Return [x, y] of the center of cell containing provided text 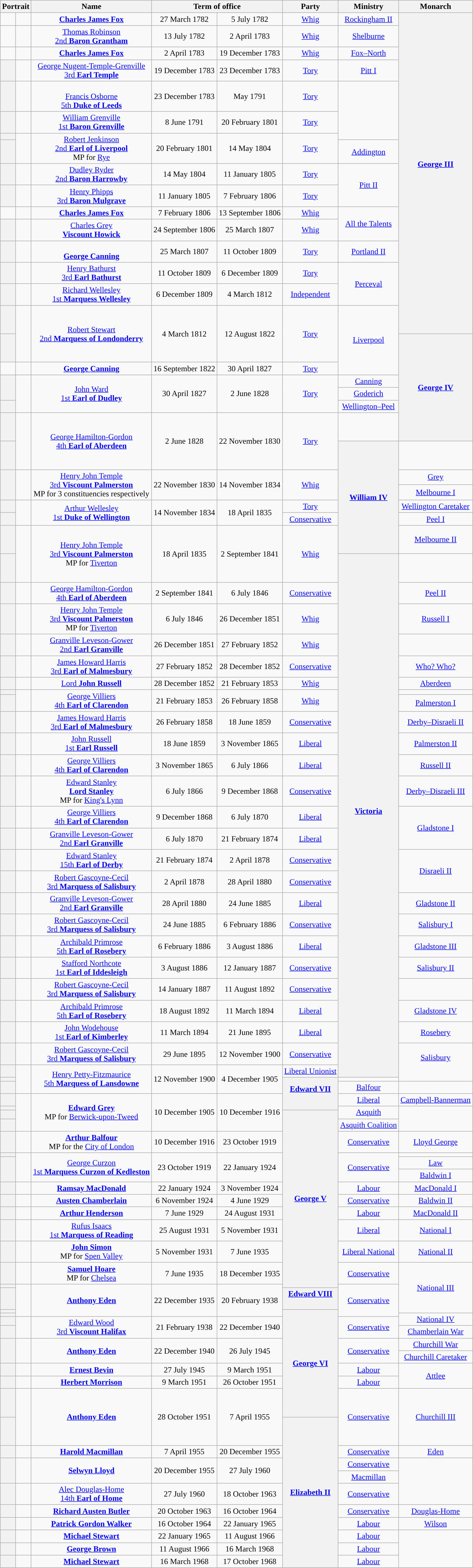
Ministry [368, 7]
Law [435, 1163]
6 November 1924 [184, 1201]
Rockingham II [368, 19]
Who? Who? [435, 666]
Stafford Northcote1st Earl of Iddesleigh [91, 968]
Palmerston I [435, 703]
24 August 1931 [250, 1213]
Shelburne [368, 36]
Name [91, 7]
Elizabeth II [310, 1492]
12 August 1822 [250, 334]
22 December 1935 [184, 1300]
Arthur Henderson [91, 1213]
Campbell-Bannerman [435, 1100]
16 September 1822 [184, 369]
21 June 1895 [250, 1032]
Charles GreyViscount Howick [91, 230]
14 January 1887 [184, 989]
George Curzon1st Marquess Curzon of Kedleston [91, 1167]
Attlee [435, 1376]
27 July 1945 [184, 1369]
Canning [368, 381]
John Ward1st Earl of Dudley [91, 394]
Edward GreyMP for Berwick-upon-Tweed [91, 1112]
13 September 1806 [250, 213]
National I [435, 1230]
Fox–North [368, 53]
Independent [310, 294]
Gladstone III [435, 946]
Edward StanleyLord StanleyMP for King's Lynn [91, 791]
Pitt II [368, 185]
Douglas-Home [435, 1511]
Eden [435, 1452]
Edward VIII [310, 1298]
Peel I [435, 519]
Gladstone I [435, 828]
Liberal Unionist [310, 1071]
MacDonald I [435, 1188]
Melbourne I [435, 492]
5 July 1782 [250, 19]
William Grenville1st Baron Grenville [91, 122]
28 October 1951 [184, 1417]
George IV [435, 387]
Wellington–Peel [368, 406]
Portland II [368, 251]
26 October 1951 [250, 1382]
Melbourne II [435, 539]
George III [435, 173]
Robert Stewart2nd Marquess of Londonderry [91, 334]
MacDonald II [435, 1213]
29 June 1895 [184, 1054]
24 September 1806 [184, 230]
George V [310, 1199]
Wilson [435, 1524]
Wellington Caretaker [435, 506]
Francis Osborne5th Duke of Leeds [91, 96]
20 February 1938 [250, 1300]
17 October 1968 [250, 1561]
Salisbury II [435, 968]
May 1791 [250, 96]
12 January 1887 [250, 968]
Liberal National [368, 1252]
Derby–Disraeli III [435, 791]
Portrait [16, 7]
Addington [368, 152]
Ramsay MacDonald [91, 1188]
Party [310, 7]
John Russell1st Earl Russell [91, 744]
George Nugent-Temple-Grenville3rd Earl Temple [91, 70]
Balfour [368, 1087]
Salisbury I [435, 924]
Pitt I [368, 70]
Patrick Gordon Walker [91, 1524]
27 March 1782 [184, 19]
Term of office [217, 7]
Harold Macmillan [91, 1452]
Peel II [435, 593]
18 December 1935 [250, 1273]
Rosebery [435, 1032]
Baldwin I [435, 1175]
18 August 1892 [184, 1011]
National II [435, 1252]
26 July 1945 [250, 1351]
Goderich [368, 394]
Asquith [368, 1112]
Churchill III [435, 1417]
Russell I [435, 619]
4 December 1905 [250, 1079]
Robert Jenkinson2nd Earl of LiverpoolMP for Rye [91, 148]
John Wodehouse1st Earl of Kimberley [91, 1032]
Alec Douglas-Home14th Earl of Home [91, 1494]
Derby–Disraeli II [435, 722]
3 November 1924 [250, 1188]
National III [435, 1288]
Rufus Isaacs1st Marquess of Reading [91, 1230]
8 June 1791 [184, 122]
Edward VII [310, 1094]
Chamberlain War [435, 1332]
7 June 1929 [184, 1213]
Arthur Wellesley1st Duke of Wellington [91, 513]
18 October 1963 [250, 1494]
Austen Chamberlain [91, 1201]
Monarch [435, 7]
20 October 1963 [184, 1511]
Churchill Caretaker [435, 1357]
Perceval [368, 284]
Disraeli II [435, 871]
Victoria [368, 815]
Russell II [435, 765]
Baldwin II [435, 1201]
Dudley Ryder2nd Baron Harrowby [91, 174]
4 June 1929 [250, 1201]
George VI [310, 1363]
Selwyn Lloyd [91, 1471]
Arthur BalfourMP for the City of London [91, 1142]
William IV [368, 497]
Churchill War [435, 1344]
Aberdeen [435, 684]
All the Talents [368, 224]
Lord John Russell [91, 684]
Herbert Morrison [91, 1382]
George Brown [91, 1549]
John SimonMP for Spen Valley [91, 1252]
Henry Petty-Fitzmaurice5th Marquess of Lansdowne [91, 1079]
Henry John Temple3rd Viscount PalmerstonMP for 3 constituencies respectively [91, 485]
Liverpool [368, 340]
11 August 1892 [250, 989]
Edward Wood3rd Viscount Halifax [91, 1327]
Thomas Robinson2nd Baron Grantham [91, 36]
Macmillan [368, 1477]
Grey [435, 477]
25 August 1931 [184, 1230]
Gladstone IV [435, 1011]
21 February 1938 [184, 1327]
Henry Bathurst3rd Earl Bathurst [91, 273]
13 July 1782 [184, 36]
Richard Austen Butler [91, 1511]
Henry Phipps3rd Baron Mulgrave [91, 196]
Salisbury [435, 1062]
Edward Stanley15th Earl of Derby [91, 860]
Lloyd George [435, 1142]
Samuel HoareMP for Chelsea [91, 1273]
10 December 1905 [184, 1112]
Gladstone II [435, 903]
Asquith Coalition [368, 1125]
Richard Wellesley1st Marquess Wellesley [91, 294]
National IV [435, 1319]
Palmerston II [435, 744]
Ernest Bevin [91, 1369]
